Scan for the cell matching the given text and deliver its (x, y) coordinate at center. 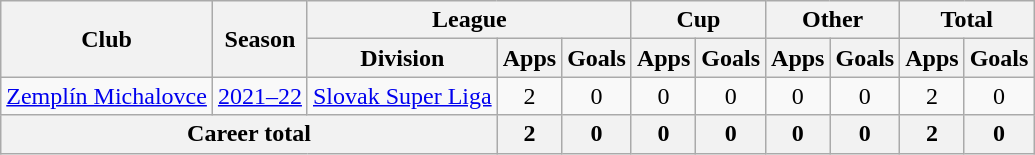
Division (402, 58)
Club (107, 39)
Total (967, 20)
Zemplín Michalovce (107, 96)
League (469, 20)
Slovak Super Liga (402, 96)
Career total (249, 134)
Season (260, 39)
Cup (698, 20)
2021–22 (260, 96)
Other (833, 20)
